Search for the cell housing the specified text and yield its (X, Y) center coordinate. 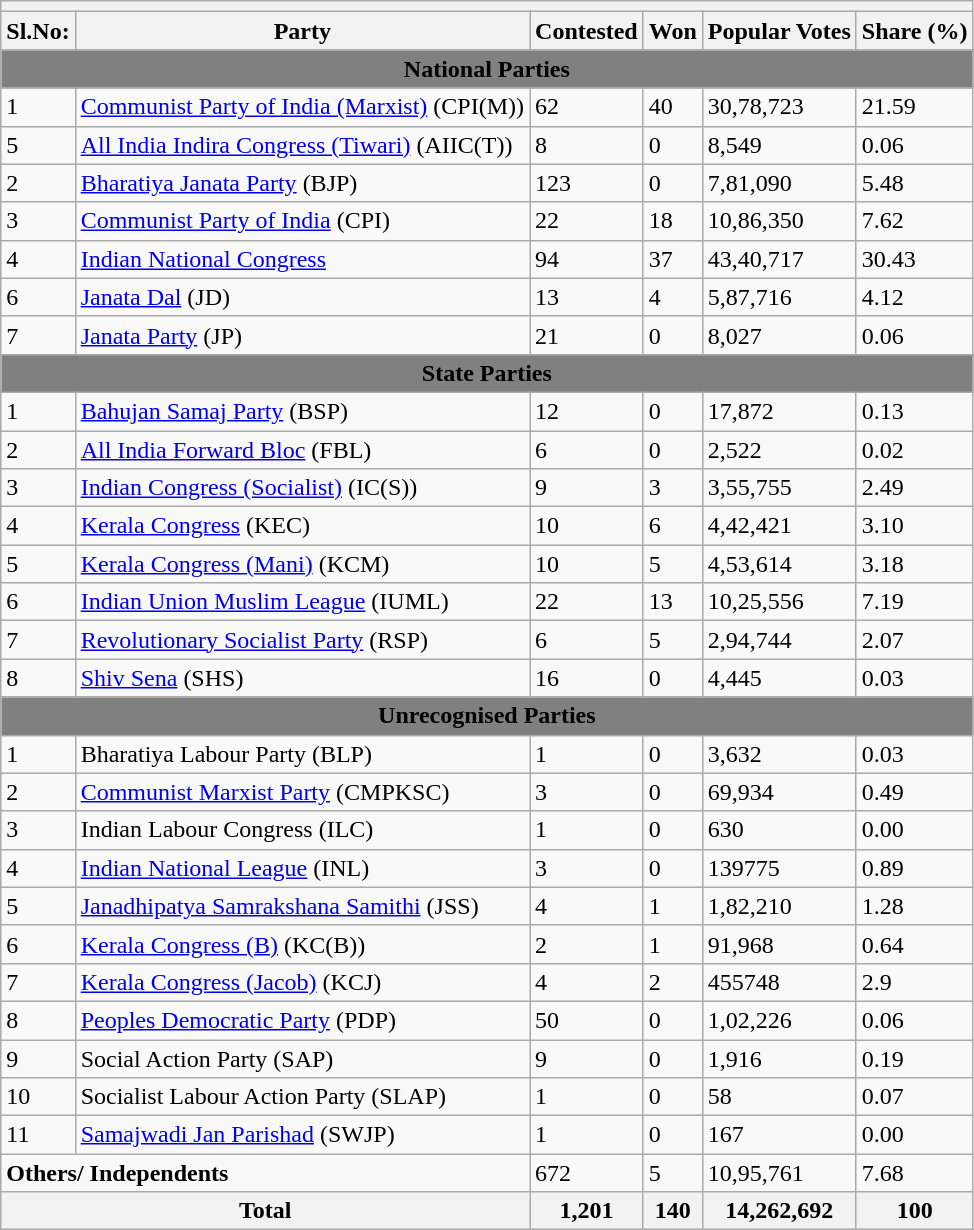
18 (672, 221)
Indian Union Muslim League (IUML) (302, 602)
139775 (779, 868)
Kerala Congress (KEC) (302, 526)
Others/ Independents (266, 1173)
123 (587, 183)
Total (266, 1211)
Janadhipatya Samrakshana Samithi (JSS) (302, 906)
Revolutionary Socialist Party (RSP) (302, 640)
94 (587, 259)
0.02 (914, 449)
91,968 (779, 944)
672 (587, 1173)
1,201 (587, 1211)
0.13 (914, 411)
Shiv Sena (SHS) (302, 678)
Popular Votes (779, 31)
8,549 (779, 145)
2.07 (914, 640)
11 (38, 1135)
0.19 (914, 1059)
All India Forward Bloc (FBL) (302, 449)
2.49 (914, 488)
State Parties (487, 373)
3.10 (914, 526)
7.62 (914, 221)
Janata Party (JP) (302, 335)
National Parties (487, 69)
30,78,723 (779, 107)
Communist Marxist Party (CMPKSC) (302, 792)
Bharatiya Janata Party (BJP) (302, 183)
12 (587, 411)
5,87,716 (779, 297)
Party (302, 31)
Bharatiya Labour Party (BLP) (302, 754)
17,872 (779, 411)
62 (587, 107)
21.59 (914, 107)
0.49 (914, 792)
4,445 (779, 678)
50 (587, 1020)
21 (587, 335)
8,027 (779, 335)
Peoples Democratic Party (PDP) (302, 1020)
1,82,210 (779, 906)
7.68 (914, 1173)
All India Indira Congress (Tiwari) (AIIC(T)) (302, 145)
Indian Congress (Socialist) (IC(S)) (302, 488)
2,94,744 (779, 640)
30.43 (914, 259)
Kerala Congress (Jacob) (KCJ) (302, 982)
0.07 (914, 1097)
Kerala Congress (B) (KC(B)) (302, 944)
Kerala Congress (Mani) (KCM) (302, 564)
Share (%) (914, 31)
2.9 (914, 982)
0.89 (914, 868)
3.18 (914, 564)
37 (672, 259)
Samajwadi Jan Parishad (SWJP) (302, 1135)
40 (672, 107)
14,262,692 (779, 1211)
Communist Party of India (CPI) (302, 221)
1,02,226 (779, 1020)
140 (672, 1211)
167 (779, 1135)
4.12 (914, 297)
7.19 (914, 602)
69,934 (779, 792)
0.64 (914, 944)
Won (672, 31)
3,632 (779, 754)
58 (779, 1097)
3,55,755 (779, 488)
2,522 (779, 449)
4,53,614 (779, 564)
Indian Labour Congress (ILC) (302, 830)
5.48 (914, 183)
Socialist Labour Action Party (SLAP) (302, 1097)
43,40,717 (779, 259)
455748 (779, 982)
1.28 (914, 906)
Bahujan Samaj Party (BSP) (302, 411)
4,42,421 (779, 526)
10,25,556 (779, 602)
16 (587, 678)
10,95,761 (779, 1173)
Sl.No: (38, 31)
10,86,350 (779, 221)
Communist Party of India (Marxist) (CPI(M)) (302, 107)
Unrecognised Parties (487, 716)
Janata Dal (JD) (302, 297)
630 (779, 830)
7,81,090 (779, 183)
Indian National League (INL) (302, 868)
Contested (587, 31)
Social Action Party (SAP) (302, 1059)
Indian National Congress (302, 259)
100 (914, 1211)
1,916 (779, 1059)
